Find where the given text appears and provide that cell's center as (X, Y) coordinate. 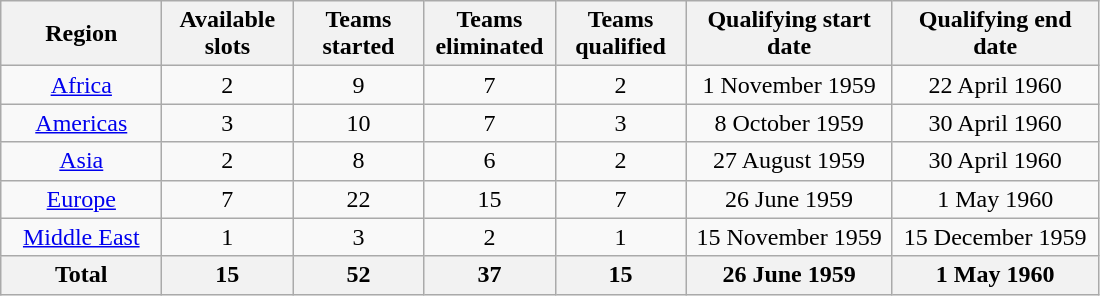
15 December 1959 (995, 237)
1 November 1959 (789, 85)
Total (82, 275)
Asia (82, 161)
Teams qualified (620, 34)
8 (358, 161)
Region (82, 34)
8 October 1959 (789, 123)
15 November 1959 (789, 237)
Africa (82, 85)
22 April 1960 (995, 85)
Qualifying start date (789, 34)
6 (490, 161)
22 (358, 199)
Middle East (82, 237)
9 (358, 85)
37 (490, 275)
52 (358, 275)
Qualifying end date (995, 34)
Teams eliminated (490, 34)
Teams started (358, 34)
10 (358, 123)
Europe (82, 199)
Americas (82, 123)
Available slots (228, 34)
27 August 1959 (789, 161)
